For the text-containing cell, return its midpoint in (X, Y) coordinate format. 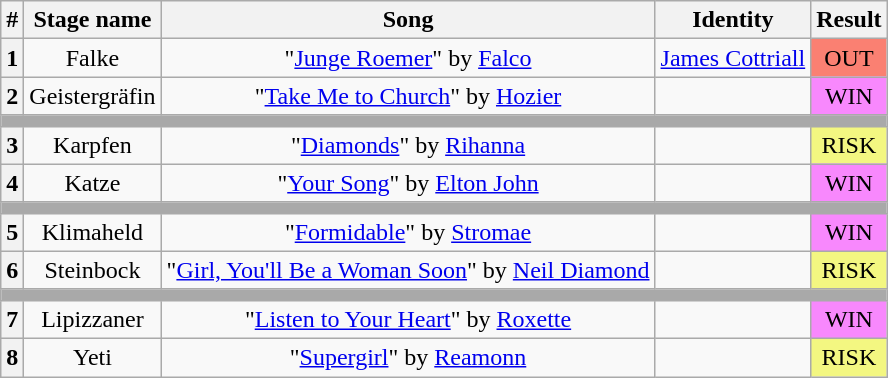
"Junge Roemer" by Falco (408, 58)
Geistergräfin (92, 96)
2 (12, 96)
6 (12, 270)
"Listen to Your Heart" by Roxette (408, 319)
"Girl, You'll Be a Woman Soon" by Neil Diamond (408, 270)
7 (12, 319)
"Supergirl" by Reamonn (408, 357)
"Take Me to Church" by Hozier (408, 96)
# (12, 20)
8 (12, 357)
"Diamonds" by Rihanna (408, 145)
Katze (92, 183)
Lipizzaner (92, 319)
Result (849, 20)
OUT (849, 58)
Identity (733, 20)
"Formidable" by Stromae (408, 232)
3 (12, 145)
James Cottriall (733, 58)
Steinbock (92, 270)
Yeti (92, 357)
4 (12, 183)
Karpfen (92, 145)
5 (12, 232)
"Your Song" by Elton John (408, 183)
Klimaheld (92, 232)
1 (12, 58)
Falke (92, 58)
Song (408, 20)
Stage name (92, 20)
